Find where the given text appears and provide that cell's center as (x, y) coordinate. 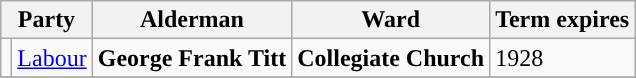
Labour (52, 58)
Party (46, 20)
Term expires (562, 20)
George Frank Titt (192, 58)
Collegiate Church (391, 58)
Alderman (192, 20)
Ward (391, 20)
1928 (562, 58)
